Find where the given text appears and provide that cell's center as [x, y] coordinate. 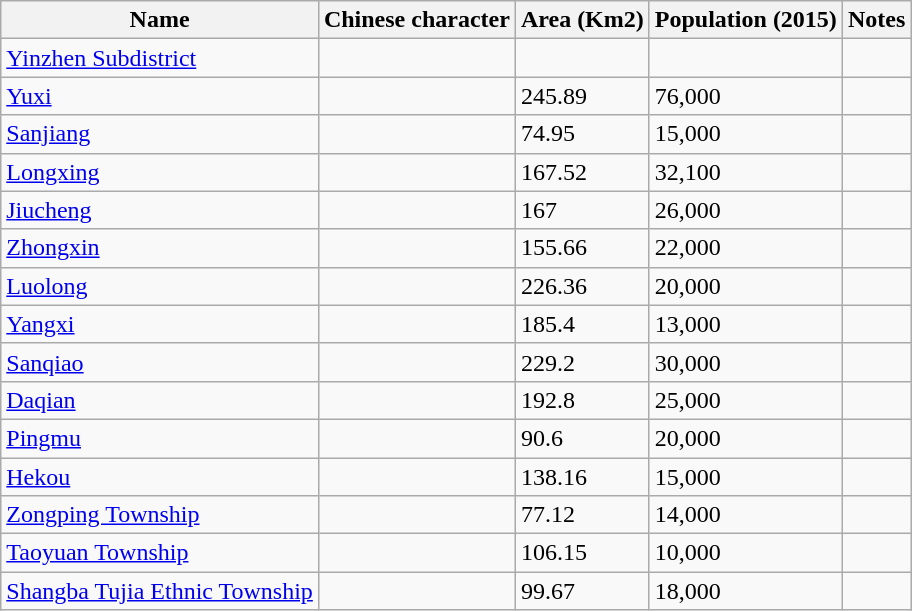
Luolong [160, 286]
10,000 [746, 553]
32,100 [746, 172]
Population (2015) [746, 20]
Yangxi [160, 324]
Yinzhen Subdistrict [160, 58]
90.6 [582, 438]
30,000 [746, 362]
167 [582, 210]
226.36 [582, 286]
Sanjiang [160, 134]
25,000 [746, 400]
Jiucheng [160, 210]
13,000 [746, 324]
26,000 [746, 210]
106.15 [582, 553]
155.66 [582, 248]
Chinese character [416, 20]
99.67 [582, 591]
77.12 [582, 515]
14,000 [746, 515]
167.52 [582, 172]
Sanqiao [160, 362]
185.4 [582, 324]
Longxing [160, 172]
74.95 [582, 134]
22,000 [746, 248]
229.2 [582, 362]
Daqian [160, 400]
Yuxi [160, 96]
18,000 [746, 591]
Zhongxin [160, 248]
Taoyuan Township [160, 553]
Hekou [160, 477]
192.8 [582, 400]
Pingmu [160, 438]
76,000 [746, 96]
Area (Km2) [582, 20]
245.89 [582, 96]
Zongping Township [160, 515]
Notes [876, 20]
Name [160, 20]
138.16 [582, 477]
Shangba Tujia Ethnic Township [160, 591]
